Provide the [x, y] coordinate of the cell's center where the given text is located.  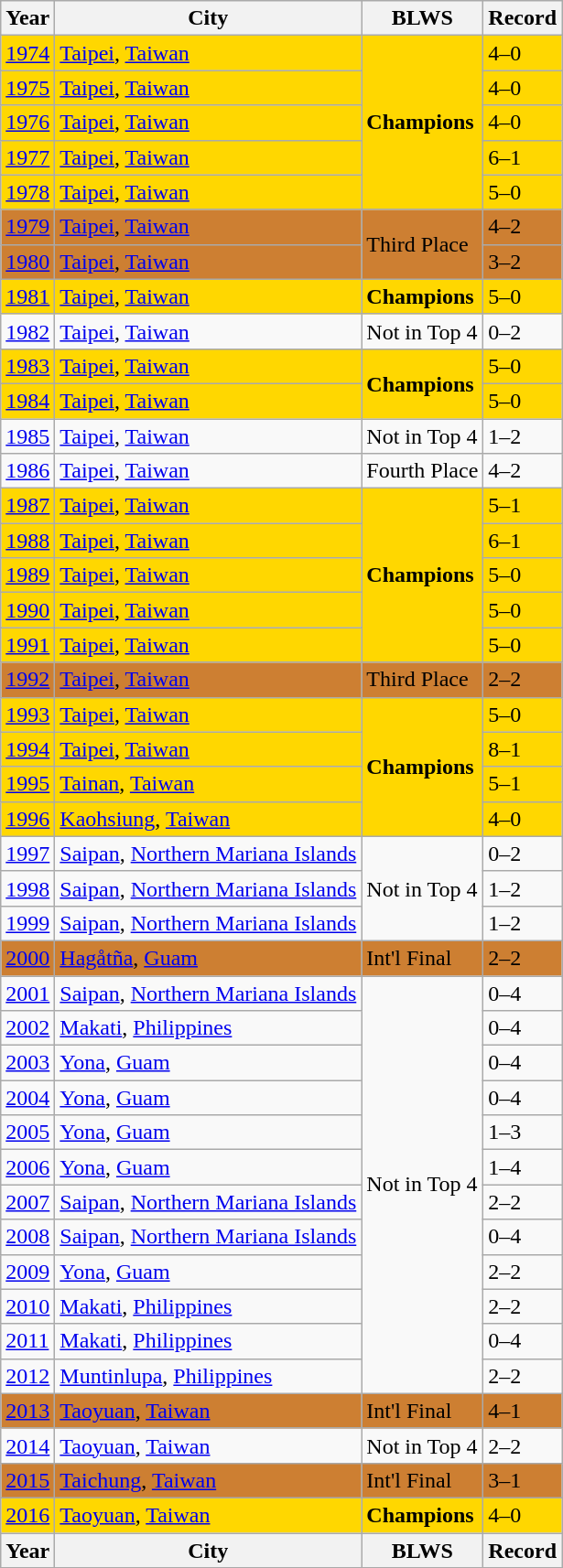
1982 [27, 331]
1994 [27, 749]
1978 [27, 192]
Hagåtña, Guam [209, 958]
1988 [27, 541]
1977 [27, 157]
2003 [27, 1063]
2016 [27, 1515]
Kaohsiung, Taiwan [209, 819]
1998 [27, 888]
1993 [27, 714]
2007 [27, 1202]
2008 [27, 1237]
1996 [27, 819]
Fourth Place [423, 471]
Muntinlupa, Philippines [209, 1376]
1–4 [523, 1167]
1981 [27, 296]
1984 [27, 401]
1975 [27, 88]
Tainan, Taiwan [209, 784]
2009 [27, 1272]
2006 [27, 1167]
1986 [27, 471]
2005 [27, 1133]
1985 [27, 436]
1980 [27, 262]
3–2 [523, 262]
1987 [27, 506]
1992 [27, 680]
1995 [27, 784]
1989 [27, 575]
2002 [27, 1028]
2000 [27, 958]
1976 [27, 123]
1997 [27, 854]
Taichung, Taiwan [209, 1480]
1990 [27, 610]
2012 [27, 1376]
1979 [27, 227]
2004 [27, 1098]
1974 [27, 53]
4–1 [523, 1411]
1983 [27, 366]
2015 [27, 1480]
1991 [27, 645]
3–1 [523, 1480]
2011 [27, 1341]
2001 [27, 993]
2013 [27, 1411]
1999 [27, 923]
2010 [27, 1306]
1–3 [523, 1133]
2014 [27, 1445]
8–1 [523, 749]
